Provide the [x, y] coordinate of the cell's center where the given text is located.  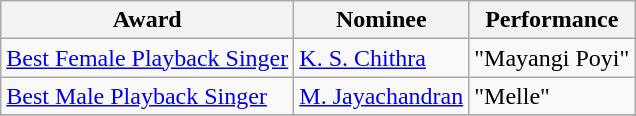
"Melle" [552, 96]
Best Female Playback Singer [148, 58]
K. S. Chithra [382, 58]
Best Male Playback Singer [148, 96]
Nominee [382, 20]
"Mayangi Poyi" [552, 58]
Award [148, 20]
M. Jayachandran [382, 96]
Performance [552, 20]
